Return the (x, y) coordinate for the center point of the cell that contains the specified text.  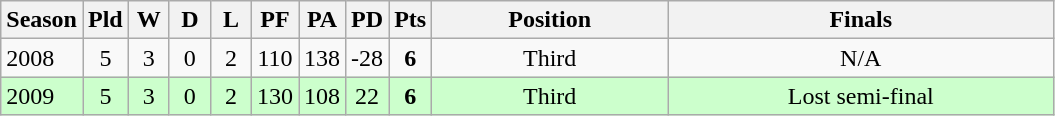
Pld (105, 20)
W (148, 20)
N/A (861, 58)
Finals (861, 20)
PD (368, 20)
PA (322, 20)
Pts (410, 20)
108 (322, 96)
2009 (42, 96)
D (190, 20)
130 (274, 96)
138 (322, 58)
Position (550, 20)
Lost semi-final (861, 96)
Season (42, 20)
-28 (368, 58)
110 (274, 58)
L (230, 20)
PF (274, 20)
2008 (42, 58)
22 (368, 96)
